Search for the cell housing the specified text and yield its (X, Y) center coordinate. 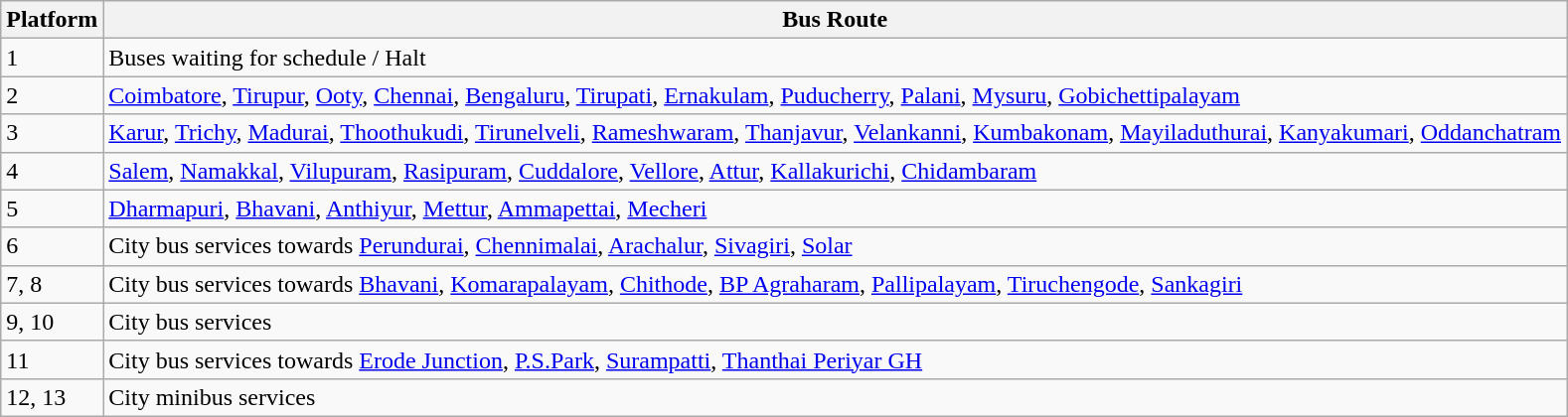
Bus Route (835, 20)
Salem, Namakkal, Vilupuram, Rasipuram, Cuddalore, Vellore, Attur, Kallakurichi, Chidambaram (835, 171)
2 (52, 95)
3 (52, 133)
Karur, Trichy, Madurai, Thoothukudi, Tirunelveli, Rameshwaram, Thanjavur, Velankanni, Kumbakonam, Mayiladuthurai, Kanyakumari, Oddanchatram (835, 133)
City bus services towards Perundurai, Chennimalai, Arachalur, Sivagiri, Solar (835, 246)
Coimbatore, Tirupur, Ooty, Chennai, Bengaluru, Tirupati, Ernakulam, Puducherry, Palani, Mysuru, Gobichettipalayam (835, 95)
City bus services (835, 322)
City bus services towards Bhavani, Komarapalayam, Chithode, BP Agraharam, Pallipalayam, Tiruchengode, Sankagiri (835, 284)
4 (52, 171)
6 (52, 246)
Buses waiting for schedule / Halt (835, 58)
Dharmapuri, Bhavani, Anthiyur, Mettur, Ammapettai, Mecheri (835, 208)
City bus services towards Erode Junction, P.S.Park, Surampatti, Thanthai Periyar GH (835, 359)
Platform (52, 20)
11 (52, 359)
9, 10 (52, 322)
City minibus services (835, 397)
5 (52, 208)
7, 8 (52, 284)
1 (52, 58)
12, 13 (52, 397)
